Scan for the cell matching the given text and deliver its [X, Y] coordinate at center. 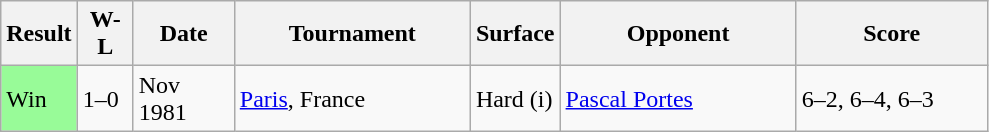
Pascal Portes [678, 98]
Hard (i) [515, 98]
Date [184, 34]
Opponent [678, 34]
Nov 1981 [184, 98]
Surface [515, 34]
Paris, France [352, 98]
W-L [105, 34]
Win [39, 98]
Tournament [352, 34]
6–2, 6–4, 6–3 [892, 98]
Score [892, 34]
1–0 [105, 98]
Result [39, 34]
